Detect which cell encompasses the target text, then output its [x, y] center coordinate. 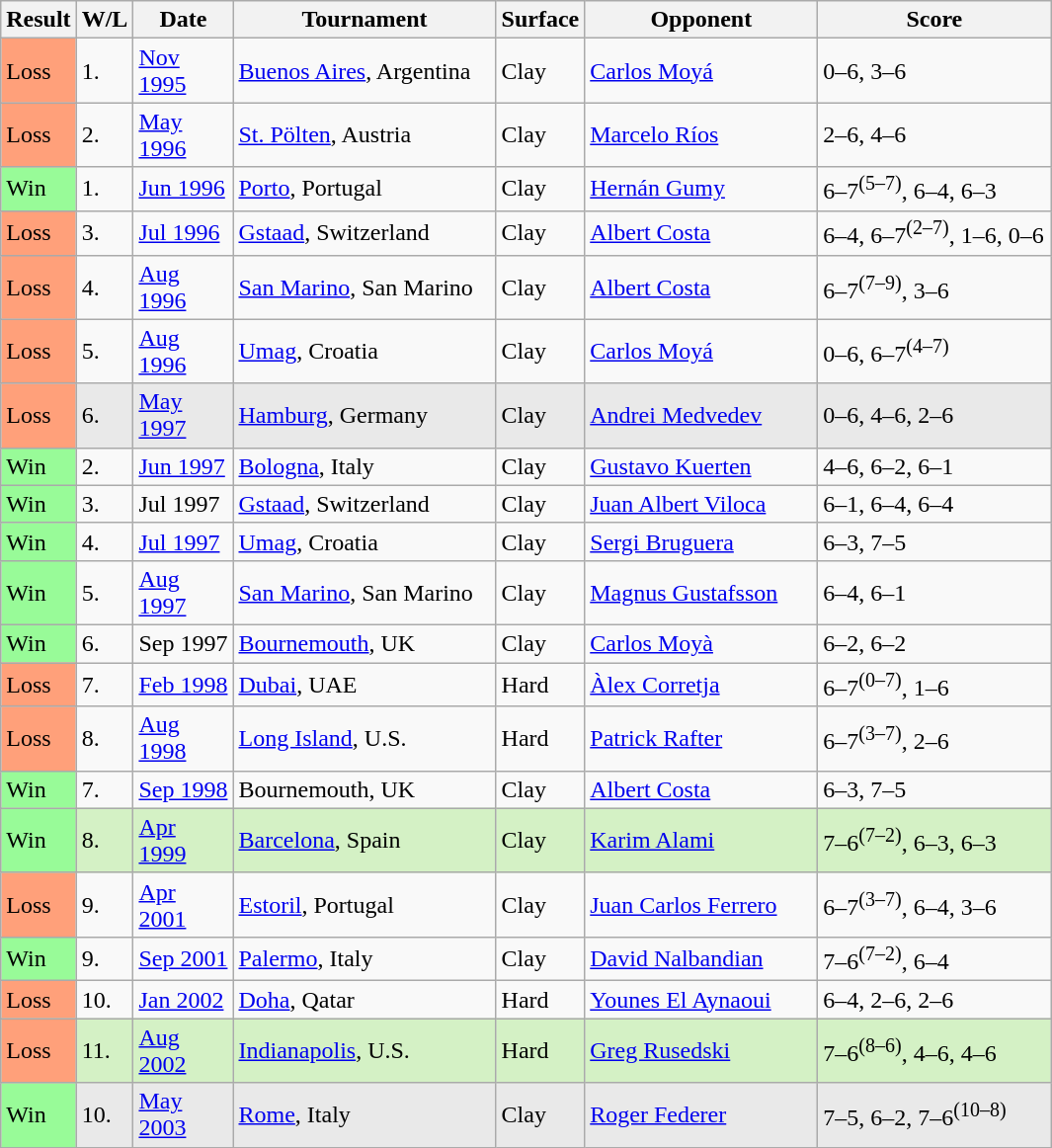
2–6, 4–6 [934, 134]
Sep 2001 [184, 958]
Hernán Gumy [701, 190]
Doha, Qatar [364, 1000]
Aug 2002 [184, 1051]
Àlex Corretja [701, 686]
Dubai, UAE [364, 686]
Carlos Moyà [701, 643]
Younes El Aynaoui [701, 1000]
Gustavo Kuerten [701, 466]
6–7(0–7), 1–6 [934, 686]
6–1, 6–4, 6–4 [934, 504]
6–4, 6–1 [934, 593]
Karim Alami [701, 840]
6–7(7–9), 3–6 [934, 287]
Opponent [701, 20]
May 1996 [184, 134]
Juan Carlos Ferrero [701, 905]
11. [105, 1051]
Apr 1999 [184, 840]
6–2, 6–2 [934, 643]
6–7(5–7), 6–4, 6–3 [934, 190]
Sergi Bruguera [701, 541]
Aug 1998 [184, 739]
4–6, 6–2, 6–1 [934, 466]
Jun 1996 [184, 190]
Apr 2001 [184, 905]
Greg Rusedski [701, 1051]
May 1997 [184, 415]
6–4, 2–6, 2–6 [934, 1000]
Feb 1998 [184, 686]
May 2003 [184, 1114]
Nov 1995 [184, 71]
Marcelo Ríos [701, 134]
Surface [540, 20]
0–6, 3–6 [934, 71]
Date [184, 20]
Rome, Italy [364, 1114]
Patrick Rafter [701, 739]
Roger Federer [701, 1114]
6–4, 6–7(2–7), 1–6, 0–6 [934, 233]
Hamburg, Germany [364, 415]
Jul 1996 [184, 233]
David Nalbandian [701, 958]
Andrei Medvedev [701, 415]
Sep 1997 [184, 643]
St. Pölten, Austria [364, 134]
Long Island, U.S. [364, 739]
Jan 2002 [184, 1000]
Buenos Aires, Argentina [364, 71]
Tournament [364, 20]
6–7(3–7), 6–4, 3–6 [934, 905]
7–6(7–2), 6–4 [934, 958]
Aug 1997 [184, 593]
7–6(7–2), 6–3, 6–3 [934, 840]
Juan Albert Viloca [701, 504]
Jun 1997 [184, 466]
Sep 1998 [184, 789]
Palermo, Italy [364, 958]
W/L [105, 20]
6–7(3–7), 2–6 [934, 739]
0–6, 4–6, 2–6 [934, 415]
Bologna, Italy [364, 466]
Porto, Portugal [364, 190]
0–6, 6–7(4–7) [934, 352]
Score [934, 20]
Magnus Gustafsson [701, 593]
7–5, 6–2, 7–6(10–8) [934, 1114]
7–6(8–6), 4–6, 4–6 [934, 1051]
Result [39, 20]
Indianapolis, U.S. [364, 1051]
Barcelona, Spain [364, 840]
Estoril, Portugal [364, 905]
